Locate the cell with the specified text and output its [X, Y] center coordinate. 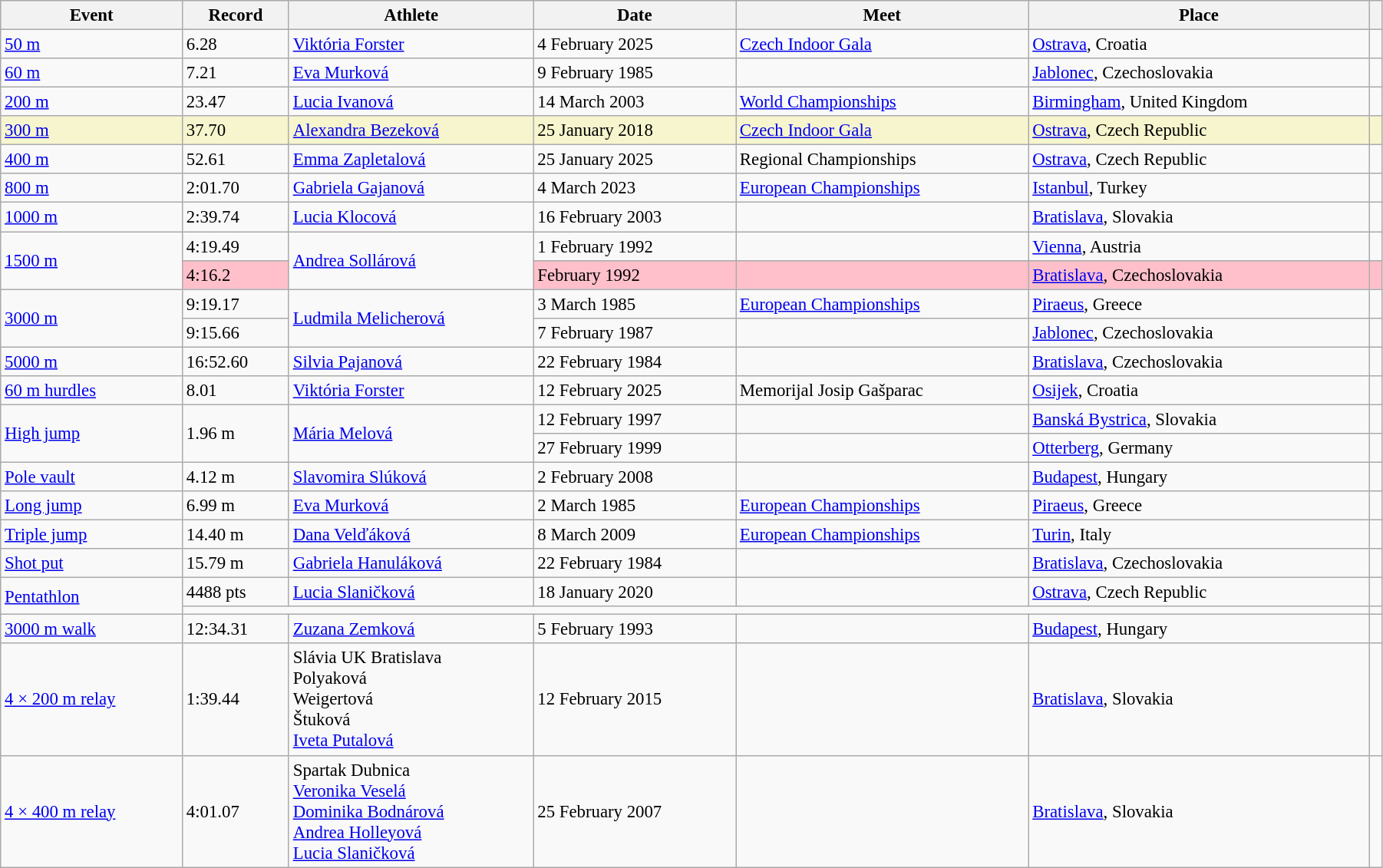
14 March 2003 [635, 102]
Triple jump [92, 535]
60 m [92, 73]
Regional Championships [883, 160]
3 March 1985 [635, 304]
4:19.49 [235, 246]
Lucia Slaničková [411, 592]
8 March 2009 [635, 535]
Place [1199, 15]
4.12 m [235, 477]
25 January 2025 [635, 160]
Banská Bystrica, Slovakia [1199, 419]
300 m [92, 130]
Lucia Ivanová [411, 102]
Ostrava, Croatia [1199, 45]
4:01.07 [235, 811]
1500 m [92, 261]
800 m [92, 188]
2:01.70 [235, 188]
Shot put [92, 563]
3000 m walk [92, 629]
Event [92, 15]
4488 pts [235, 592]
1:39.44 [235, 700]
February 1992 [635, 275]
8.01 [235, 391]
7 February 1987 [635, 332]
Vienna, Austria [1199, 246]
Pentathlon [92, 596]
Ludmila Melicherová [411, 318]
6.99 m [235, 506]
Record [235, 15]
Zuzana Zemková [411, 629]
400 m [92, 160]
Spartak DubnicaVeronika VeseláDominika BodnárováAndrea HolleyováLucia Slaničková [411, 811]
Memorijal Josip Gašparac [883, 391]
25 February 2007 [635, 811]
Athlete [411, 15]
2:39.74 [235, 217]
Emma Zapletalová [411, 160]
16 February 2003 [635, 217]
14.40 m [235, 535]
World Championships [883, 102]
1 February 1992 [635, 246]
Lucia Klocová [411, 217]
4 March 2023 [635, 188]
18 January 2020 [635, 592]
Slavomira Slúková [411, 477]
1000 m [92, 217]
2 February 2008 [635, 477]
37.70 [235, 130]
23.47 [235, 102]
4 × 400 m relay [92, 811]
5000 m [92, 361]
Istanbul, Turkey [1199, 188]
Turin, Italy [1199, 535]
3000 m [92, 318]
Mária Melová [411, 433]
25 January 2018 [635, 130]
15.79 m [235, 563]
6.28 [235, 45]
9:15.66 [235, 332]
Alexandra Bezeková [411, 130]
Gabriela Gajanová [411, 188]
12:34.31 [235, 629]
Long jump [92, 506]
Meet [883, 15]
Dana Velďáková [411, 535]
4 February 2025 [635, 45]
12 February 2025 [635, 391]
5 February 1993 [635, 629]
9:19.17 [235, 304]
50 m [92, 45]
Slávia UK BratislavaPolyakováWeigertováŠtukováIveta Putalová [411, 700]
200 m [92, 102]
52.61 [235, 160]
Silvia Pajanová [411, 361]
4 × 200 m relay [92, 700]
4:16.2 [235, 275]
2 March 1985 [635, 506]
60 m hurdles [92, 391]
1.96 m [235, 433]
12 February 1997 [635, 419]
Pole vault [92, 477]
Birmingham, United Kingdom [1199, 102]
Osijek, Croatia [1199, 391]
Date [635, 15]
12 February 2015 [635, 700]
16:52.60 [235, 361]
9 February 1985 [635, 73]
27 February 1999 [635, 448]
Otterberg, Germany [1199, 448]
7.21 [235, 73]
Andrea Sollárová [411, 261]
Gabriela Hanuláková [411, 563]
High jump [92, 433]
